Capture the cell that displays the provided text and extract its [X, Y] central coordinate. 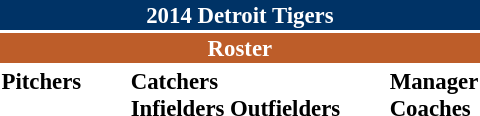
2014 Detroit Tigers [240, 15]
Roster [240, 48]
